Extract the (x, y) coordinate from the center of the cell holding the provided text.  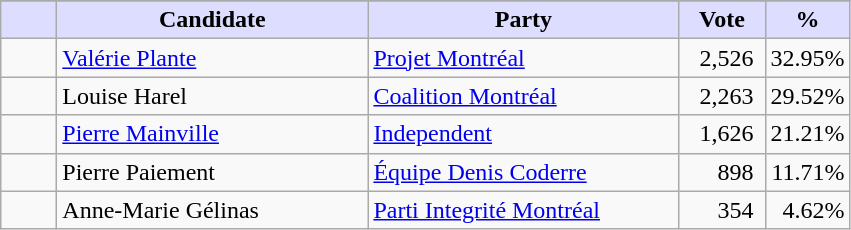
32.95% (808, 58)
Party (524, 20)
354 (722, 210)
Parti Integrité Montréal (524, 210)
Projet Montréal (524, 58)
Pierre Paiement (212, 172)
1,626 (722, 134)
Pierre Mainville (212, 134)
Louise Harel (212, 96)
4.62% (808, 210)
Independent (524, 134)
% (808, 20)
2,526 (722, 58)
Anne-Marie Gélinas (212, 210)
Équipe Denis Coderre (524, 172)
Candidate (212, 20)
898 (722, 172)
11.71% (808, 172)
Valérie Plante (212, 58)
Vote (722, 20)
21.21% (808, 134)
2,263 (722, 96)
29.52% (808, 96)
Coalition Montréal (524, 96)
